Provide the [X, Y] coordinate of the cell's center where the given text is located.  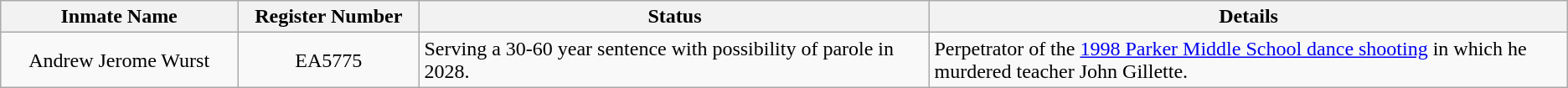
Serving a 30-60 year sentence with possibility of parole in 2028. [675, 60]
Andrew Jerome Wurst [119, 60]
Inmate Name [119, 17]
Status [675, 17]
Perpetrator of the 1998 Parker Middle School dance shooting in which he murdered teacher John Gillette. [1248, 60]
EA5775 [328, 60]
Details [1248, 17]
Register Number [328, 17]
